Scan for the cell matching the given text and deliver its (x, y) coordinate at center. 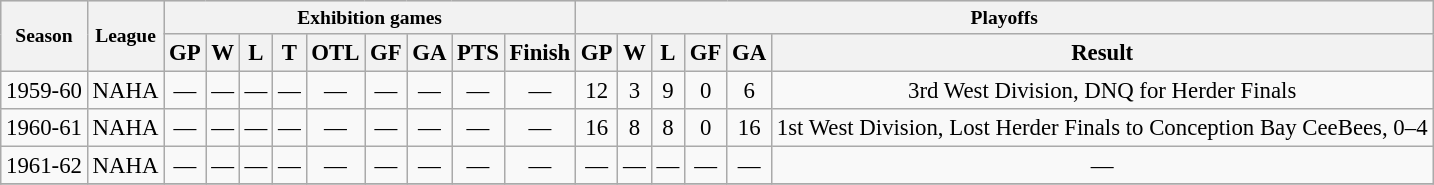
6 (750, 91)
9 (668, 91)
12 (597, 91)
T (290, 53)
1960-61 (44, 128)
League (125, 36)
3 (634, 91)
Playoffs (1004, 18)
PTS (478, 53)
Exhibition games (370, 18)
Result (1102, 53)
1961-62 (44, 166)
Season (44, 36)
OTL (336, 53)
1st West Division, Lost Herder Finals to Conception Bay CeeBees, 0–4 (1102, 128)
Finish (540, 53)
3rd West Division, DNQ for Herder Finals (1102, 91)
1959-60 (44, 91)
